Scan for the cell matching the given text and deliver its (X, Y) coordinate at center. 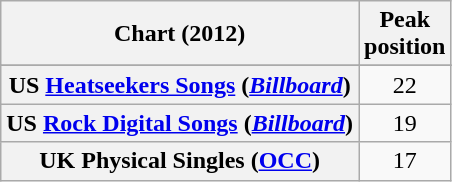
US Heatseekers Songs (Billboard) (180, 85)
Peakposition (405, 34)
17 (405, 161)
19 (405, 123)
US Rock Digital Songs (Billboard) (180, 123)
Chart (2012) (180, 34)
22 (405, 85)
UK Physical Singles (OCC) (180, 161)
